Return (x, y) of the center of cell containing provided text 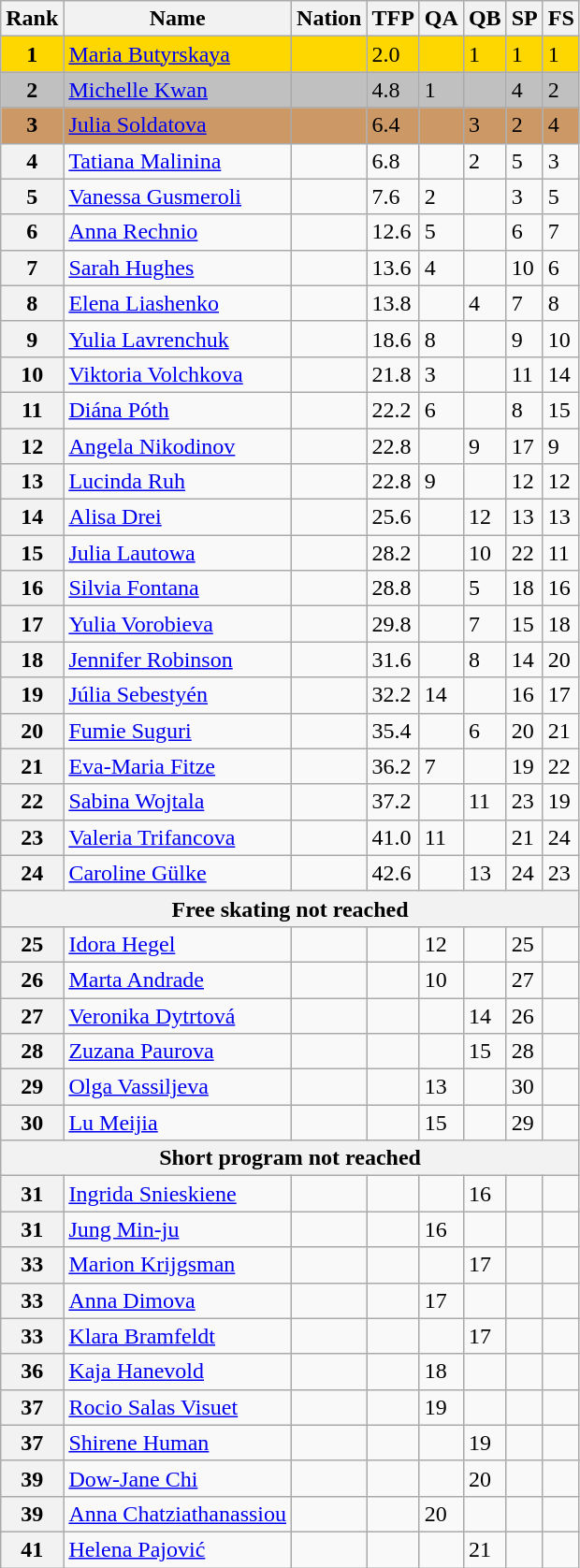
QB (485, 19)
SP (524, 19)
Fumie Suguri (178, 731)
Jung Min-ju (178, 1229)
Tatiana Malinina (178, 161)
Sabina Wojtala (178, 802)
41.0 (393, 837)
Lu Meijia (178, 1123)
Michelle Kwan (178, 90)
TFP (393, 19)
Nation (329, 19)
Alisa Drei (178, 517)
Helena Pajović (178, 1549)
QA (442, 19)
Rocio Salas Visuet (178, 1407)
Valeria Trifancova (178, 837)
7.6 (393, 196)
Shirene Human (178, 1443)
Anna Rechnio (178, 232)
Sarah Hughes (178, 268)
13.6 (393, 268)
31.6 (393, 660)
6.4 (393, 125)
29.8 (393, 624)
Maria Butyrskaya (178, 54)
Name (178, 19)
18.6 (393, 339)
6.8 (393, 161)
Caroline Gülke (178, 873)
42.6 (393, 873)
Veronika Dytrtová (178, 1015)
Anna Dimova (178, 1300)
37.2 (393, 802)
Diána Póth (178, 410)
36.2 (393, 766)
Angela Nikodinov (178, 446)
FS (561, 19)
32.2 (393, 695)
28.8 (393, 588)
41 (32, 1549)
Zuzana Paurova (178, 1052)
Free skating not reached (290, 908)
12.6 (393, 232)
35.4 (393, 731)
Júlia Sebestyén (178, 695)
Dow-Jane Chi (178, 1478)
Elena Liashenko (178, 303)
Idora Hegel (178, 944)
2.0 (393, 54)
25.6 (393, 517)
Anna Chatziathanassiou (178, 1514)
22.2 (393, 410)
28.2 (393, 553)
Klara Bramfeldt (178, 1336)
13.8 (393, 303)
4.8 (393, 90)
Olga Vassiljeva (178, 1087)
Julia Lautowa (178, 553)
Viktoria Volchkova (178, 374)
Short program not reached (290, 1158)
Silvia Fontana (178, 588)
Rank (32, 19)
Yulia Lavrenchuk (178, 339)
Jennifer Robinson (178, 660)
Ingrida Snieskiene (178, 1194)
21.8 (393, 374)
36 (32, 1372)
Lucinda Ruh (178, 482)
Marta Andrade (178, 980)
Julia Soldatova (178, 125)
Kaja Hanevold (178, 1372)
Yulia Vorobieva (178, 624)
Eva-Maria Fitze (178, 766)
Marion Krijgsman (178, 1265)
Vanessa Gusmeroli (178, 196)
